Search for the cell housing the specified text and yield its [X, Y] center coordinate. 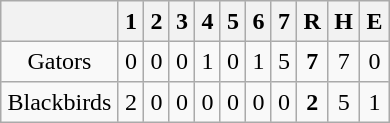
6 [259, 21]
Gators [60, 61]
3 [182, 21]
E [375, 21]
Blackbirds [60, 102]
4 [208, 21]
H [344, 21]
R [312, 21]
